Extract the [x, y] coordinate from the center of the cell holding the provided text.  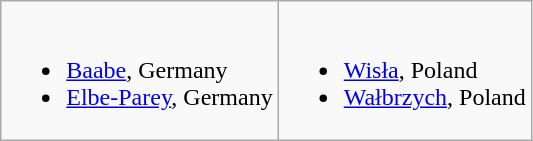
Baabe, Germany Elbe-Parey, Germany [140, 71]
Wisła, Poland Wałbrzych, Poland [404, 71]
